Find where the given text appears and provide that cell's center as [X, Y] coordinate. 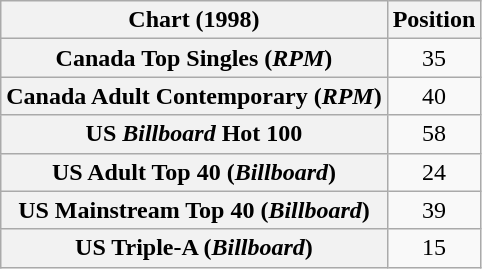
US Triple-A (Billboard) [194, 248]
Chart (1998) [194, 20]
Canada Top Singles (RPM) [194, 58]
58 [434, 134]
US Mainstream Top 40 (Billboard) [194, 210]
US Adult Top 40 (Billboard) [194, 172]
40 [434, 96]
24 [434, 172]
Position [434, 20]
39 [434, 210]
Canada Adult Contemporary (RPM) [194, 96]
15 [434, 248]
35 [434, 58]
US Billboard Hot 100 [194, 134]
